Determine the [x, y] coordinate at the center of the cell enclosing the given text.  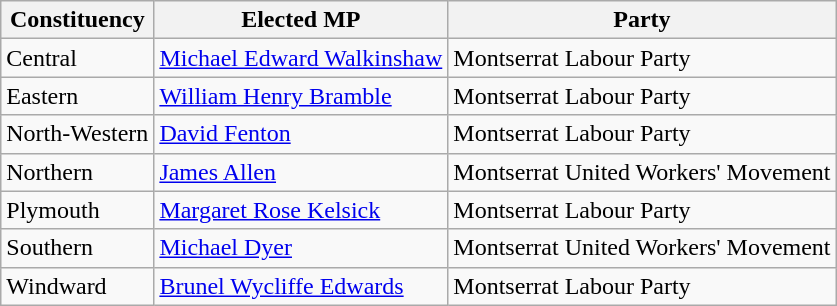
Brunel Wycliffe Edwards [301, 286]
James Allen [301, 172]
Central [78, 58]
Michael Dyer [301, 248]
Party [642, 20]
Elected MP [301, 20]
William Henry Bramble [301, 96]
Eastern [78, 96]
Constituency [78, 20]
Plymouth [78, 210]
North-Western [78, 134]
Margaret Rose Kelsick [301, 210]
Windward [78, 286]
David Fenton [301, 134]
Northern [78, 172]
Michael Edward Walkinshaw [301, 58]
Southern [78, 248]
